Capture the cell that displays the provided text and extract its [X, Y] central coordinate. 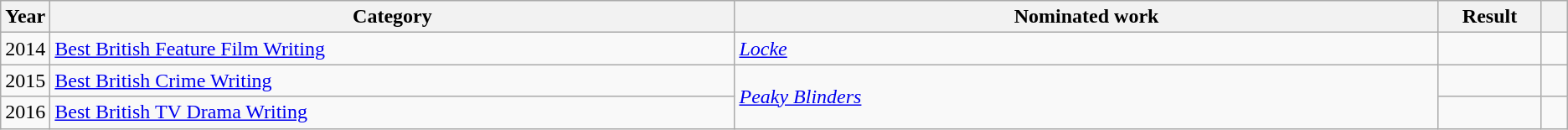
Result [1489, 17]
Nominated work [1086, 17]
Peaky Blinders [1086, 96]
Category [392, 17]
2014 [25, 49]
2016 [25, 112]
Best British Crime Writing [392, 81]
Best British TV Drama Writing [392, 112]
Locke [1086, 49]
Best British Feature Film Writing [392, 49]
2015 [25, 81]
Year [25, 17]
